Locate the cell with the specified text and output its [X, Y] center coordinate. 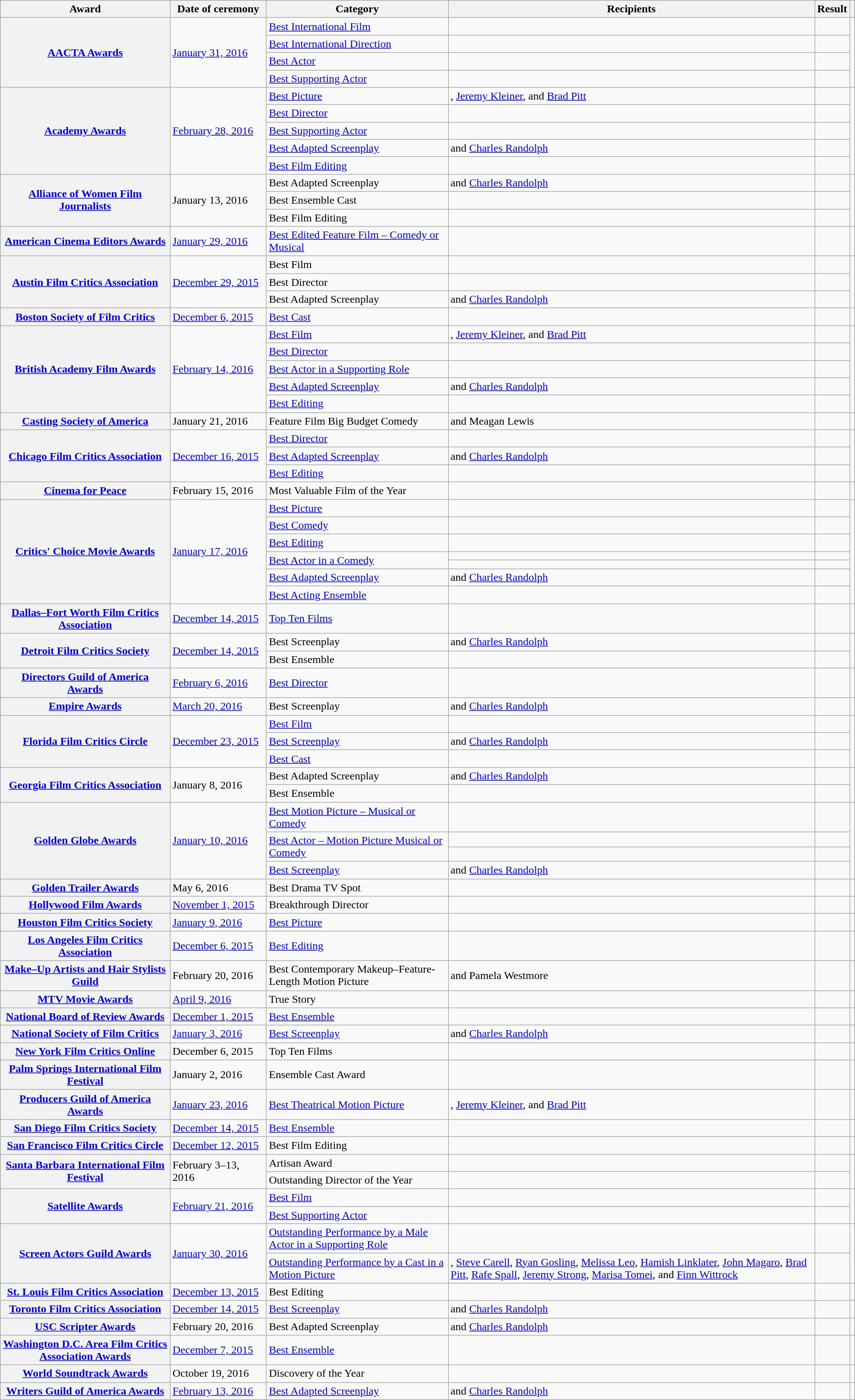
British Academy Film Awards [85, 369]
San Diego Film Critics Society [85, 1128]
AACTA Awards [85, 53]
Golden Trailer Awards [85, 888]
Directors Guild of America Awards [85, 683]
December 13, 2015 [218, 1292]
Discovery of the Year [357, 1374]
February 14, 2016 [218, 369]
Hollywood Film Awards [85, 905]
World Soundtrack Awards [85, 1374]
Outstanding Performance by a Male Actor in a Supporting Role [357, 1238]
Casting Society of America [85, 421]
February 21, 2016 [218, 1206]
February 13, 2016 [218, 1391]
January 30, 2016 [218, 1253]
February 28, 2016 [218, 131]
Best Contemporary Makeup–Feature-Length Motion Picture [357, 975]
Most Valuable Film of the Year [357, 490]
January 17, 2016 [218, 552]
Outstanding Performance by a Cast in a Motion Picture [357, 1268]
Make–Up Artists and Hair Stylists Guild [85, 975]
Best Actor in a Comedy [357, 560]
Outstanding Director of the Year [357, 1180]
January 2, 2016 [218, 1075]
Alliance of Women Film Journalists [85, 200]
Toronto Film Critics Association [85, 1309]
and Meagan Lewis [631, 421]
Breakthrough Director [357, 905]
MTV Movie Awards [85, 999]
Writers Guild of America Awards [85, 1391]
Empire Awards [85, 706]
December 1, 2015 [218, 1016]
and Pamela Westmore [631, 975]
December 16, 2015 [218, 456]
Best Motion Picture – Musical or Comedy [357, 816]
February 3–13, 2016 [218, 1172]
January 31, 2016 [218, 53]
May 6, 2016 [218, 888]
April 9, 2016 [218, 999]
Detroit Film Critics Society [85, 651]
February 6, 2016 [218, 683]
December 12, 2015 [218, 1145]
January 3, 2016 [218, 1034]
American Cinema Editors Awards [85, 241]
National Society of Film Critics [85, 1034]
December 29, 2015 [218, 282]
January 9, 2016 [218, 922]
January 13, 2016 [218, 200]
Austin Film Critics Association [85, 282]
March 20, 2016 [218, 706]
Feature Film Big Budget Comedy [357, 421]
Screen Actors Guild Awards [85, 1253]
November 1, 2015 [218, 905]
Golden Globe Awards [85, 840]
Best Actor in a Supporting Role [357, 369]
February 15, 2016 [218, 490]
Academy Awards [85, 131]
Best Drama TV Spot [357, 888]
October 19, 2016 [218, 1374]
December 23, 2015 [218, 741]
Best Edited Feature Film – Comedy or Musical [357, 241]
National Board of Review Awards [85, 1016]
Best Theatrical Motion Picture [357, 1104]
Result [832, 9]
Santa Barbara International Film Festival [85, 1172]
Palm Springs International Film Festival [85, 1075]
Dallas–Fort Worth Film Critics Association [85, 618]
Chicago Film Critics Association [85, 456]
Best Comedy [357, 526]
January 21, 2016 [218, 421]
Best Ensemble Cast [357, 200]
St. Louis Film Critics Association [85, 1292]
Los Angeles Film Critics Association [85, 946]
Ensemble Cast Award [357, 1075]
, Steve Carell, Ryan Gosling, Melissa Leo, Hamish Linklater, John Magaro, Brad Pitt, Rafe Spall, Jeremy Strong, Marisa Tomei, and Finn Wittrock [631, 1268]
Category [357, 9]
Date of ceremony [218, 9]
Washington D.C. Area Film Critics Association Awards [85, 1350]
January 29, 2016 [218, 241]
Producers Guild of America Awards [85, 1104]
Best Actor – Motion Picture Musical or Comedy [357, 847]
Best Acting Ensemble [357, 595]
December 7, 2015 [218, 1350]
Georgia Film Critics Association [85, 784]
Artisan Award [357, 1163]
Houston Film Critics Society [85, 922]
True Story [357, 999]
January 23, 2016 [218, 1104]
Boston Society of Film Critics [85, 317]
Cinema for Peace [85, 490]
Best Actor [357, 61]
Award [85, 9]
Best International Direction [357, 44]
San Francisco Film Critics Circle [85, 1145]
Critics' Choice Movie Awards [85, 552]
Satellite Awards [85, 1206]
New York Film Critics Online [85, 1051]
January 8, 2016 [218, 784]
January 10, 2016 [218, 840]
USC Scripter Awards [85, 1326]
Best International Film [357, 26]
Recipients [631, 9]
Florida Film Critics Circle [85, 741]
